Output the (x, y) coordinate of the center of the cell containing the given text.  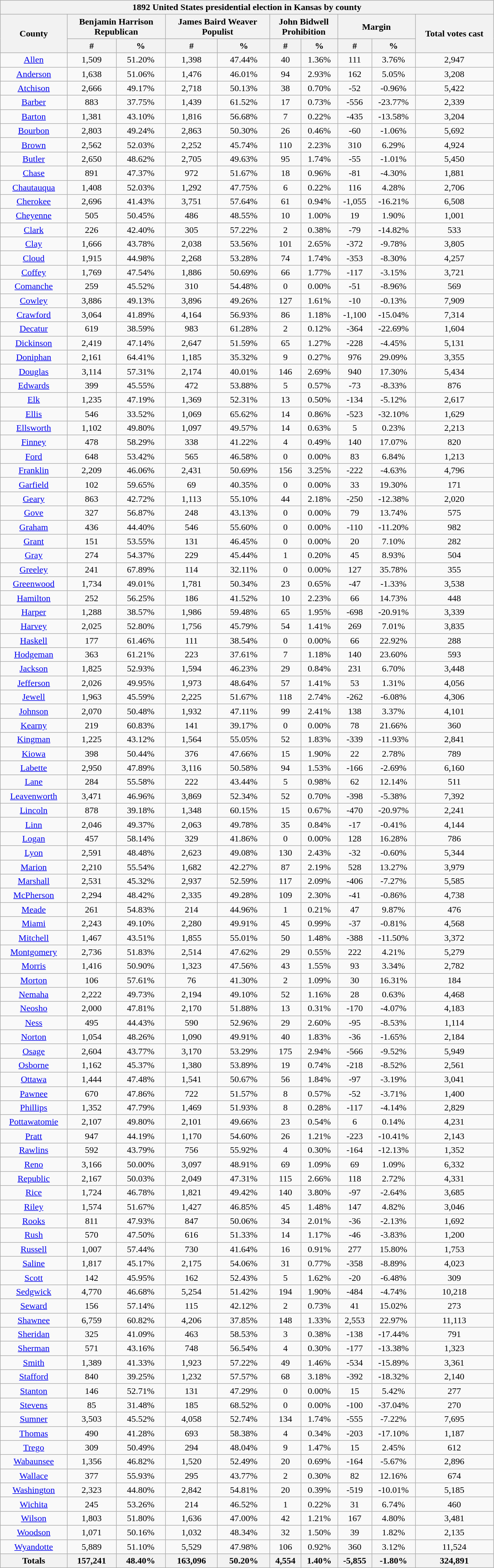
976 (355, 357)
Butler (34, 159)
7,392 (454, 796)
99 (285, 711)
61.21% (141, 655)
2.94% (319, 1051)
2,431 (191, 471)
52.74% (244, 1419)
2,194 (191, 994)
-37.04% (394, 1405)
5,450 (454, 159)
1,444 (92, 1079)
3,471 (92, 796)
1,756 (191, 626)
41.52% (244, 598)
460 (454, 1504)
-203 (355, 1433)
Leavenworth (34, 796)
Gray (34, 555)
Decatur (34, 329)
53.42% (141, 456)
60.82% (141, 1320)
Jewell (34, 697)
4,144 (454, 824)
10,218 (454, 1292)
35.32% (244, 357)
1,069 (191, 414)
3,805 (454, 244)
305 (191, 230)
-8.30% (394, 258)
811 (92, 1221)
0.28% (319, 1108)
41.33% (141, 1363)
569 (454, 286)
Margin (376, 27)
56 (285, 1079)
-81 (355, 173)
Pawnee (34, 1093)
Lyon (34, 853)
-4.30% (394, 173)
325 (92, 1334)
Osage (34, 1051)
1.55% (319, 966)
Wyandotte (34, 1546)
2,184 (454, 1037)
1,288 (92, 612)
Edwards (34, 385)
5,131 (454, 343)
44.98% (141, 258)
269 (355, 626)
184 (454, 980)
Lincoln (34, 810)
4,924 (454, 145)
-250 (355, 499)
2,000 (92, 1009)
0.39% (319, 1490)
2,562 (92, 145)
53.29% (244, 1051)
1.82% (394, 1532)
45.95% (141, 1277)
50 (285, 938)
-20.91% (394, 612)
1892 United States presidential election in Kansas by county (247, 7)
495 (92, 1023)
616 (191, 1235)
2.09% (319, 881)
398 (92, 754)
109 (285, 895)
376 (191, 754)
2.60% (319, 1023)
282 (454, 541)
5,692 (454, 131)
436 (92, 527)
Sheridan (34, 1334)
Morris (34, 966)
47.44% (244, 60)
288 (454, 640)
46.01% (244, 74)
47.79% (141, 1108)
-372 (355, 244)
51.83% (141, 952)
Coffey (34, 272)
940 (355, 371)
Hamilton (34, 598)
-23.77% (394, 102)
575 (454, 513)
2,896 (454, 1462)
2,863 (191, 131)
45.32% (141, 881)
42.27% (244, 867)
2,252 (191, 145)
0.91% (319, 1249)
355 (454, 570)
1,476 (191, 74)
5,949 (454, 1051)
1,509 (92, 60)
Neosho (34, 1009)
4.80% (394, 1518)
53.89% (244, 1065)
219 (92, 725)
53.28% (244, 258)
-20.97% (394, 810)
-2.13% (394, 1221)
4,231 (454, 1122)
-4.07% (394, 1009)
186 (191, 598)
Ness (34, 1023)
248 (191, 513)
52.59% (244, 881)
-0.86% (394, 895)
5,434 (454, 371)
Pottawatomie (34, 1122)
-11.50% (394, 938)
22.97% (394, 1320)
1.40% (319, 1561)
50.67% (244, 1079)
-20 (355, 1277)
50.03% (141, 1179)
-13.58% (394, 116)
3,355 (454, 357)
47.50% (141, 1235)
4,206 (191, 1320)
0.12% (319, 329)
51.88% (244, 1009)
2,135 (454, 1532)
0.49% (319, 442)
53.55% (141, 541)
1,187 (454, 1433)
157,241 (92, 1561)
883 (92, 102)
2.72% (394, 1179)
Hodgeman (34, 655)
43.10% (141, 116)
-388 (355, 938)
-100 (355, 1405)
49.78% (244, 824)
68 (285, 1377)
2,063 (191, 824)
45.55% (141, 385)
2,803 (92, 131)
47.66% (244, 754)
2,705 (191, 159)
756 (191, 1150)
51.10% (141, 1546)
0.50% (319, 400)
30 (355, 980)
38 (285, 88)
3,538 (454, 584)
-4.45% (394, 343)
463 (191, 1334)
2,937 (191, 881)
54 (285, 626)
Stevens (34, 1405)
565 (191, 456)
1,825 (92, 669)
-470 (355, 810)
2,604 (92, 1051)
1,213 (454, 456)
2,070 (92, 711)
324,891 (454, 1561)
-484 (355, 1292)
Pratt (34, 1136)
38.59% (141, 329)
4,023 (454, 1263)
16.28% (394, 838)
Chautauqua (34, 187)
377 (92, 1476)
2,419 (92, 343)
Cherokee (34, 202)
Total votes cast (454, 33)
-110 (355, 527)
1.00% (319, 216)
1,090 (191, 1037)
7.10% (394, 541)
2,161 (92, 357)
54.81% (244, 1490)
55.01% (244, 938)
1,803 (92, 1518)
245 (92, 1504)
2.43% (319, 853)
982 (454, 527)
Clay (34, 244)
3,170 (191, 1051)
42 (285, 1518)
2,829 (454, 1108)
39 (355, 1532)
-3.15% (394, 272)
511 (454, 782)
-47 (355, 584)
2,210 (92, 867)
50.06% (244, 1221)
1,973 (191, 683)
1,356 (92, 1462)
-177 (355, 1349)
54.06% (244, 1263)
-9.52% (394, 1051)
648 (92, 456)
Geary (34, 499)
James Baird WeaverPopulist (217, 27)
3,204 (454, 116)
363 (92, 655)
-12.38% (394, 499)
-6.08% (394, 697)
-8.53% (394, 1023)
49.66% (244, 1122)
Graham (34, 527)
Chase (34, 173)
Cheyenne (34, 216)
1,594 (191, 669)
3,481 (454, 1518)
Norton (34, 1037)
46.23% (244, 669)
Totals (34, 1561)
1,348 (191, 810)
Allen (34, 60)
47.89% (141, 768)
-262 (355, 697)
1,054 (92, 1037)
4,306 (454, 697)
2,623 (191, 853)
-8.33% (394, 385)
878 (92, 810)
47.98% (244, 1546)
1,915 (92, 258)
138 (355, 711)
-41 (355, 895)
175 (285, 1051)
Atchison (34, 88)
50.44% (141, 754)
5,254 (191, 1292)
49.95% (141, 683)
-523 (355, 414)
12.14% (394, 782)
Kearny (34, 725)
2,174 (191, 371)
1,816 (191, 116)
45.44% (244, 555)
5,344 (454, 853)
49.13% (141, 301)
-2.69% (394, 768)
274 (92, 555)
2,706 (454, 187)
2,175 (191, 1263)
128 (355, 838)
2,038 (191, 244)
-138 (355, 1334)
194 (285, 1292)
87 (285, 867)
3,685 (454, 1193)
1,400 (454, 1093)
22 (355, 754)
-1,100 (355, 315)
50.30% (244, 131)
3.34% (394, 966)
Stafford (34, 1377)
Lane (34, 782)
693 (191, 1433)
49 (285, 1363)
Ellsworth (34, 428)
259 (92, 286)
-4.14% (394, 1108)
327 (92, 513)
46.06% (141, 471)
Haskell (34, 640)
Stanton (34, 1391)
0.55% (319, 952)
38.54% (244, 640)
43.51% (141, 938)
1,398 (191, 60)
6.84% (394, 456)
39.18% (141, 810)
2,591 (92, 853)
148 (285, 1320)
53 (355, 683)
3,896 (191, 301)
1,162 (92, 1065)
49.37% (141, 824)
Johnson (34, 711)
44.43% (141, 1023)
1.53% (319, 768)
3,041 (454, 1079)
-1.01% (394, 159)
46.96% (141, 796)
45.37% (141, 1065)
1,769 (92, 272)
2,020 (454, 499)
Miami (34, 924)
22.92% (394, 640)
1.27% (319, 343)
Scott (34, 1277)
6,332 (454, 1164)
4,738 (454, 895)
-15.89% (394, 1363)
1,369 (191, 400)
-8.52% (394, 1065)
1.61% (319, 301)
21.66% (394, 725)
2,335 (191, 895)
Greeley (34, 570)
64.41% (141, 357)
43 (285, 966)
1.62% (319, 1277)
1,881 (454, 173)
-519 (355, 1490)
0.92% (319, 1546)
Marshall (34, 881)
-392 (355, 1377)
1.95% (319, 612)
56.68% (244, 116)
29.09% (394, 357)
-406 (355, 881)
2,531 (92, 881)
4,568 (454, 924)
-60 (355, 131)
Clark (34, 230)
49.08% (244, 853)
47.54% (141, 272)
Reno (34, 1164)
47.11% (244, 711)
Gove (34, 513)
49.17% (141, 88)
51.93% (244, 1108)
0.31% (319, 1009)
47.81% (141, 1009)
1,817 (92, 1263)
46.52% (244, 1504)
40.01% (244, 371)
-4.74% (394, 1292)
49.42% (244, 1193)
55.93% (141, 1476)
505 (92, 216)
45.59% (141, 697)
-398 (355, 796)
1,032 (191, 1532)
-0.96% (394, 88)
11,524 (454, 1546)
54.60% (244, 1136)
49.24% (141, 131)
Washington (34, 1490)
1,170 (191, 1136)
0.20% (319, 555)
117 (285, 881)
1.50% (319, 1532)
78 (355, 725)
52.96% (244, 1023)
486 (191, 216)
49.63% (244, 159)
1,001 (454, 216)
8.93% (394, 555)
58.14% (141, 838)
2,268 (191, 258)
46.58% (244, 456)
Wabaunsee (34, 1462)
Cowley (34, 301)
1,097 (191, 428)
972 (191, 173)
-566 (355, 1051)
2,553 (355, 1320)
54.48% (244, 286)
Sumner (34, 1419)
2.78% (394, 754)
2.65% (319, 244)
48.04% (244, 1447)
2,107 (92, 1122)
-6.48% (394, 1277)
4.82% (394, 1207)
1.47% (319, 1447)
3.18% (319, 1377)
876 (454, 385)
48.26% (141, 1037)
270 (454, 1405)
-3.83% (394, 1235)
13.27% (394, 867)
Rawlins (34, 1150)
55.54% (141, 867)
1,682 (191, 867)
1,986 (191, 612)
-14.82% (394, 230)
41 (355, 1306)
1,408 (92, 187)
472 (191, 385)
Ford (34, 456)
Jefferson (34, 683)
504 (454, 555)
1,389 (92, 1363)
2.45% (394, 1447)
3,064 (92, 315)
7,909 (454, 301)
-51 (355, 286)
1,232 (191, 1377)
Douglas (34, 371)
39.25% (141, 1377)
-555 (355, 1419)
1.46% (319, 1363)
167 (355, 1518)
0.94% (319, 202)
1,185 (191, 357)
13.74% (394, 513)
-3.19% (394, 1079)
17 (285, 102)
2.18% (319, 499)
55.58% (141, 782)
820 (454, 442)
-32 (355, 853)
46.78% (141, 1193)
5,279 (454, 952)
6,160 (454, 768)
-5,855 (355, 1561)
Wichita (34, 1504)
46.82% (141, 1462)
54.83% (141, 910)
Republic (34, 1179)
50.90% (141, 966)
2,339 (454, 102)
Linn (34, 824)
48.40% (141, 1561)
2,049 (191, 1179)
93 (355, 966)
0.67% (319, 810)
Mitchell (34, 938)
241 (92, 570)
14.73% (394, 598)
42.40% (141, 230)
273 (454, 1306)
1,692 (454, 1221)
33 (355, 485)
3,503 (92, 1419)
1,235 (92, 400)
Meade (34, 910)
1,439 (191, 102)
1,734 (92, 584)
1,427 (191, 1207)
58.38% (244, 1433)
-0.13% (394, 301)
1,604 (454, 329)
-170 (355, 1009)
Brown (34, 145)
48.34% (244, 1532)
0.54% (319, 1122)
61 (285, 202)
47 (355, 910)
786 (454, 838)
185 (191, 1405)
43.13% (244, 513)
1.77% (319, 272)
3,046 (454, 1207)
791 (454, 1334)
847 (191, 1221)
47.93% (141, 1221)
1,381 (92, 116)
37.75% (141, 102)
44.19% (141, 1136)
947 (92, 1136)
41.89% (141, 315)
2,647 (191, 343)
4,056 (454, 683)
83 (355, 456)
41.86% (244, 838)
37.85% (244, 1320)
57.64% (244, 202)
43.44% (244, 782)
McPherson (34, 895)
891 (92, 173)
76 (191, 980)
2,143 (454, 1136)
Morton (34, 980)
56.54% (244, 1349)
55.10% (244, 499)
1,520 (191, 1462)
41.28% (141, 1433)
43.16% (141, 1349)
48.91% (244, 1164)
-8.96% (394, 286)
840 (92, 1377)
County (34, 33)
56.87% (141, 513)
12.16% (394, 1476)
47.31% (244, 1179)
2.01% (319, 1221)
Bourbon (34, 131)
Smith (34, 1363)
0.96% (319, 173)
448 (454, 598)
37.61% (244, 655)
57 (285, 683)
2,222 (92, 994)
-7.27% (394, 881)
18 (285, 173)
0.14% (394, 1122)
2,842 (191, 1490)
-534 (355, 1363)
1,638 (92, 74)
674 (454, 1476)
-32.10% (394, 414)
74 (285, 258)
-223 (355, 1136)
45.79% (244, 626)
748 (191, 1349)
Comanche (34, 286)
32.11% (244, 570)
47.62% (244, 952)
-11.20% (394, 527)
61.28% (244, 329)
54.37% (141, 555)
58.53% (244, 1334)
-0.60% (394, 853)
51.06% (141, 74)
0.34% (319, 1433)
Montgomery (34, 952)
50.20% (244, 1561)
Wilson (34, 1518)
261 (92, 910)
61.46% (141, 640)
55.05% (244, 740)
49.01% (141, 584)
52.49% (244, 1462)
57.44% (141, 1249)
-18.32% (394, 1377)
Phillips (34, 1108)
1,574 (92, 1207)
1,292 (191, 187)
2.41% (319, 711)
6.29% (394, 145)
57.57% (244, 1377)
Trego (34, 1447)
33.52% (141, 414)
5,889 (92, 1546)
50.45% (141, 216)
147 (355, 1207)
-1.65% (394, 1037)
41.64% (244, 1249)
Kingman (34, 740)
-698 (355, 612)
863 (92, 499)
3.12% (394, 1546)
3,869 (191, 796)
571 (92, 1349)
59.48% (244, 612)
4,468 (454, 994)
Cloud (34, 258)
-218 (355, 1065)
1,541 (191, 1079)
-17.10% (394, 1433)
0.69% (319, 1462)
4,331 (454, 1179)
0.46% (319, 131)
Elk (34, 400)
Crawford (34, 315)
41.22% (244, 442)
85 (92, 1405)
Russell (34, 1249)
3,116 (191, 768)
1,724 (92, 1193)
3,208 (454, 74)
329 (191, 838)
35.78% (394, 570)
Harper (34, 612)
1,467 (92, 938)
612 (454, 1447)
2,025 (92, 626)
47.86% (141, 1093)
51.59% (244, 343)
45.74% (244, 145)
2.74% (319, 697)
47.48% (141, 1079)
-4.63% (394, 471)
6.74% (394, 1504)
-0.41% (394, 824)
Seward (34, 1306)
2,241 (454, 810)
50.00% (141, 1164)
252 (92, 598)
52.43% (244, 1277)
-5.67% (394, 1462)
2,167 (92, 1179)
-15.04% (394, 315)
1.17% (319, 1235)
2,170 (191, 1009)
2,736 (92, 952)
1.33% (319, 1320)
2,650 (92, 159)
2,213 (454, 428)
3,448 (454, 669)
1.31% (394, 683)
2,046 (92, 824)
47.56% (244, 966)
Dickinson (34, 343)
-228 (355, 343)
-556 (355, 102)
23.60% (394, 655)
50.49% (141, 1447)
4,796 (454, 471)
226 (92, 230)
1.36% (319, 60)
50.16% (141, 1532)
3,372 (454, 938)
3,097 (191, 1164)
50.58% (244, 768)
533 (454, 230)
48.42% (141, 895)
-8.89% (394, 1263)
Marion (34, 867)
Sherman (34, 1349)
2,561 (454, 1065)
-37 (355, 924)
722 (191, 1093)
528 (355, 867)
2,950 (92, 768)
2.19% (319, 867)
2,514 (191, 952)
48.64% (244, 683)
-13.38% (394, 1349)
82 (355, 1476)
Thomas (34, 1433)
43.79% (141, 1150)
51.80% (141, 1518)
5.05% (394, 74)
47.75% (244, 187)
7,314 (454, 315)
-12.13% (394, 1150)
56.25% (141, 598)
52.71% (141, 1391)
-10.01% (394, 1490)
57.61% (141, 980)
1,666 (92, 244)
44.80% (141, 1490)
-7.22% (394, 1419)
46.68% (141, 1292)
4,257 (454, 258)
28 (355, 994)
47.19% (141, 400)
590 (191, 1023)
3,114 (92, 371)
Harvey (34, 626)
-95 (355, 1023)
2.69% (319, 371)
4,101 (454, 711)
3.25% (319, 471)
2,323 (92, 1490)
130 (285, 853)
1,629 (454, 414)
44.40% (141, 527)
3.37% (394, 711)
-5.38% (394, 796)
48.62% (141, 159)
4,554 (285, 1561)
Wallace (34, 1476)
43.12% (141, 740)
47.37% (141, 173)
5,585 (454, 881)
19.30% (394, 485)
2,225 (191, 697)
-10.41% (394, 1136)
2.30% (319, 895)
-339 (355, 740)
Riley (34, 1207)
284 (92, 782)
55.60% (244, 527)
0.21% (319, 910)
17.30% (394, 371)
134 (285, 1419)
15.80% (394, 1249)
52.34% (244, 796)
60.83% (141, 725)
-1.80% (394, 1561)
50.34% (244, 584)
Anderson (34, 74)
0.65% (319, 584)
95 (285, 159)
-222 (355, 471)
47.00% (244, 1518)
1,564 (191, 740)
-435 (355, 116)
56.93% (244, 315)
61.52% (244, 102)
79 (355, 513)
44.96% (244, 910)
4.21% (394, 952)
49.26% (244, 301)
62 (355, 782)
Kiowa (34, 754)
2,617 (454, 400)
53.88% (244, 385)
6,508 (454, 202)
7,695 (454, 1419)
Labette (34, 768)
1,781 (191, 584)
-1.06% (394, 131)
-358 (355, 1263)
1,007 (92, 1249)
Rooks (34, 1221)
Franklin (34, 471)
457 (92, 838)
-353 (355, 258)
1,380 (191, 1065)
141 (191, 725)
3,166 (92, 1164)
570 (92, 1235)
6.70% (394, 669)
338 (191, 442)
47.29% (244, 1391)
1,855 (191, 938)
114 (191, 570)
3.76% (394, 60)
-73 (355, 385)
619 (92, 329)
-3.71% (394, 1093)
0.27% (319, 357)
-17 (355, 824)
-17.44% (394, 1334)
2,718 (191, 88)
52.80% (141, 626)
Nemaha (34, 994)
Shawnee (34, 1320)
4,183 (454, 1009)
4,164 (191, 315)
51.57% (244, 1093)
1.16% (319, 994)
Jackson (34, 669)
229 (191, 555)
1,932 (191, 711)
1,963 (92, 697)
-0.81% (394, 924)
-1,055 (355, 202)
Osborne (34, 1065)
Finney (34, 442)
32 (285, 1532)
53.26% (141, 1504)
Logan (34, 838)
7.01% (394, 626)
3,751 (191, 202)
490 (92, 1433)
35 (285, 824)
1,113 (191, 499)
Doniphan (34, 357)
41.30% (244, 980)
11,113 (454, 1320)
2,026 (92, 683)
670 (92, 1093)
16.31% (394, 980)
50.13% (244, 88)
3,979 (454, 867)
1.84% (319, 1079)
57.14% (141, 1306)
59.65% (141, 485)
0.98% (319, 782)
52.93% (141, 669)
51.33% (244, 1235)
0.23% (394, 428)
2,841 (454, 740)
5,422 (454, 88)
101 (285, 244)
110 (285, 145)
2,101 (191, 1122)
41.09% (141, 1334)
60.15% (244, 810)
52.31% (244, 400)
789 (454, 754)
John BidwellProhibition (304, 27)
53.56% (244, 244)
1,469 (191, 1108)
223 (191, 655)
1,071 (92, 1532)
Greenwood (34, 584)
3,361 (454, 1363)
1,886 (191, 272)
34 (285, 1221)
49.73% (141, 994)
47.14% (141, 343)
6,759 (92, 1320)
42.12% (244, 1306)
2.93% (319, 74)
3,886 (92, 301)
Ellis (34, 414)
40.35% (244, 485)
102 (92, 485)
-1.33% (394, 584)
151 (92, 541)
2,696 (92, 202)
399 (92, 385)
Grant (34, 541)
Garfield (34, 485)
1,114 (454, 1023)
42.72% (141, 499)
730 (191, 1249)
39.17% (244, 725)
31.48% (141, 1405)
Rush (34, 1235)
3,339 (454, 612)
55.92% (244, 1150)
Saline (34, 1263)
43.78% (141, 244)
1,923 (191, 1363)
171 (454, 485)
4,058 (191, 1419)
4.28% (394, 187)
45.17% (141, 1263)
Woodson (34, 1532)
2,947 (454, 60)
-11.93% (394, 740)
-5.12% (394, 400)
3,721 (454, 272)
2,294 (92, 895)
3 (285, 1334)
50.48% (141, 711)
5,529 (191, 1546)
294 (191, 1447)
-79 (355, 230)
49.57% (244, 428)
2,666 (92, 88)
-10 (355, 301)
1,102 (92, 428)
51.42% (244, 1292)
1,821 (191, 1193)
46.85% (244, 1207)
0.86% (319, 414)
65.62% (244, 414)
Sedgwick (34, 1292)
67.89% (141, 570)
38.57% (141, 612)
2,209 (92, 471)
9.87% (394, 910)
-166 (355, 768)
51.20% (141, 60)
48.48% (141, 853)
-22.69% (394, 329)
Ottawa (34, 1079)
2,243 (92, 924)
-46 (355, 1235)
Rice (34, 1193)
Barton (34, 116)
593 (454, 655)
-2.64% (394, 1193)
68.52% (244, 1405)
0.74% (319, 1065)
295 (191, 1476)
41.43% (141, 202)
1,225 (92, 740)
5,185 (454, 1490)
1,416 (92, 966)
17.07% (394, 442)
163,096 (191, 1561)
-55 (355, 159)
48.55% (244, 216)
16 (285, 1249)
177 (92, 640)
2.66% (319, 1179)
1,753 (454, 1249)
1,636 (191, 1518)
1,200 (454, 1235)
116 (355, 187)
-9.78% (394, 244)
0.99% (319, 924)
3,835 (454, 626)
2,140 (454, 1377)
58.29% (141, 442)
Benjamin HarrisonRepublican (116, 27)
592 (92, 1150)
4,770 (92, 1292)
Barber (34, 102)
2,280 (191, 924)
5.42% (394, 1391)
983 (191, 329)
142 (92, 1277)
15.02% (394, 1306)
86 (285, 315)
231 (355, 669)
3.80% (319, 1193)
49.28% (244, 895)
476 (454, 910)
57.31% (141, 371)
-364 (355, 329)
-134 (355, 400)
46.45% (244, 541)
0.77% (319, 1263)
478 (92, 442)
-16.21% (394, 202)
44 (285, 499)
2,782 (454, 966)
